Provide the [X, Y] coordinate of the cell's center where the given text is located.  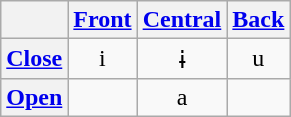
i [102, 59]
Back [258, 20]
Open [34, 97]
Close [34, 59]
Front [102, 20]
Central [182, 20]
a [182, 97]
ɨ [182, 59]
u [258, 59]
